Extract the (x, y) coordinate from the center of the cell holding the provided text.  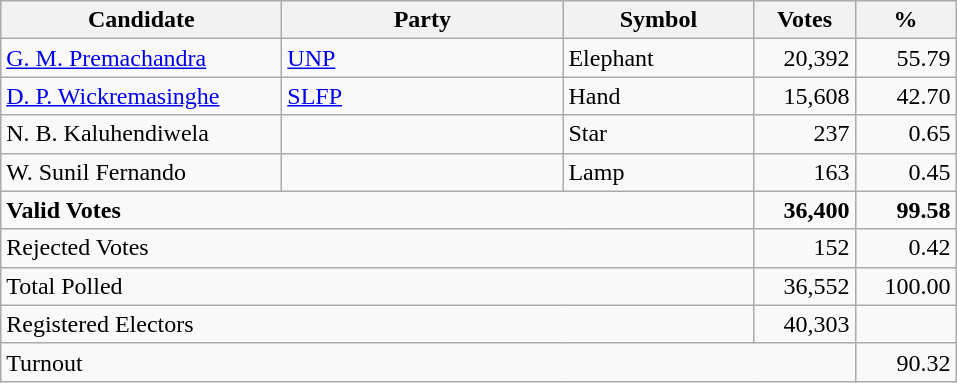
SLFP (422, 96)
Candidate (142, 20)
152 (804, 248)
36,552 (804, 286)
UNP (422, 58)
Votes (804, 20)
36,400 (804, 210)
Turnout (428, 362)
W. Sunil Fernando (142, 172)
Registered Electors (378, 324)
% (906, 20)
Elephant (658, 58)
42.70 (906, 96)
Total Polled (378, 286)
15,608 (804, 96)
N. B. Kaluhendiwela (142, 134)
100.00 (906, 286)
0.45 (906, 172)
90.32 (906, 362)
40,303 (804, 324)
163 (804, 172)
20,392 (804, 58)
Party (422, 20)
99.58 (906, 210)
237 (804, 134)
55.79 (906, 58)
D. P. Wickremasinghe (142, 96)
Symbol (658, 20)
Lamp (658, 172)
Valid Votes (378, 210)
0.65 (906, 134)
Rejected Votes (378, 248)
G. M. Premachandra (142, 58)
Star (658, 134)
Hand (658, 96)
0.42 (906, 248)
